Determine the (X, Y) coordinate at the center of the cell enclosing the given text.  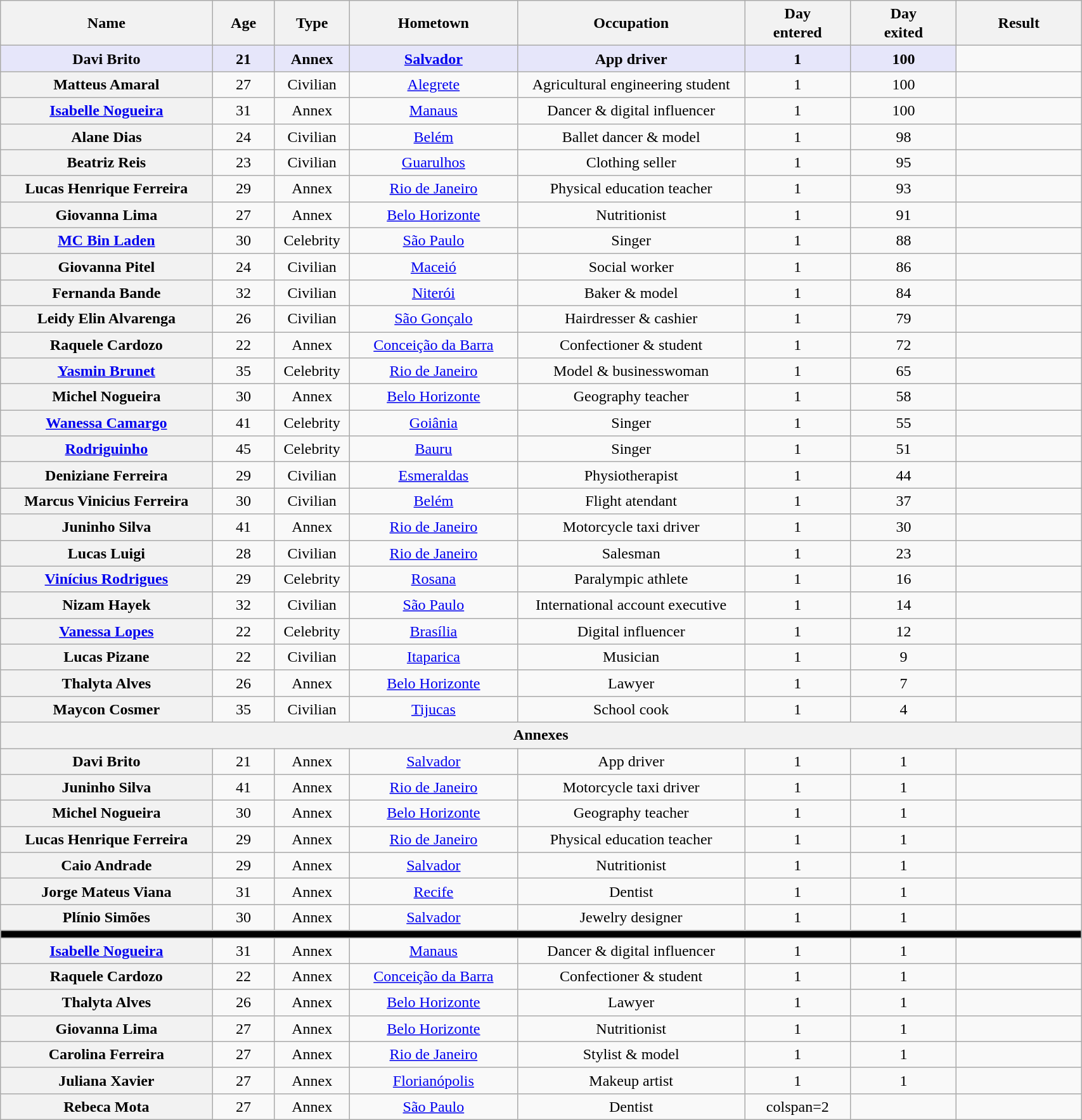
72 (904, 345)
Age (243, 23)
Rodriguinho (106, 449)
44 (904, 475)
Alane Dias (106, 137)
Paralympic athlete (631, 579)
Vinícius Rodrigues (106, 579)
Recife (434, 891)
37 (904, 501)
Social worker (631, 266)
Maycon Cosmer (106, 709)
colspan=2 (797, 1107)
Salesman (631, 553)
55 (904, 423)
4 (904, 709)
Esmeraldas (434, 475)
Digital influencer (631, 631)
Lucas Luigi (106, 553)
91 (904, 214)
Jorge Mateus Viana (106, 891)
Musician (631, 657)
Alegrete (434, 85)
45 (243, 449)
Hometown (434, 23)
Name (106, 23)
Tijucas (434, 709)
São Gonçalo (434, 318)
Caio Andrade (106, 866)
Bauru (434, 449)
Stylist & model (631, 1055)
9 (904, 657)
Itaparica (434, 657)
65 (904, 371)
Rebeca Mota (106, 1107)
Lucas Pizane (106, 657)
Type (312, 23)
Model & businesswoman (631, 371)
Beatriz Reis (106, 162)
Maceió (434, 266)
Physiotherapist (631, 475)
Juliana Xavier (106, 1080)
93 (904, 189)
88 (904, 241)
Result (1019, 23)
28 (243, 553)
Brasília (434, 631)
Nizam Hayek (106, 605)
7 (904, 683)
Agricultural engineering student (631, 85)
Niterói (434, 293)
Leidy Elin Alvarenga (106, 318)
Baker & model (631, 293)
58 (904, 397)
Deniziane Ferreira (106, 475)
Plínio Simões (106, 918)
School cook (631, 709)
Flight atendant (631, 501)
Florianópolis (434, 1080)
Clothing seller (631, 162)
Carolina Ferreira (106, 1055)
International account executive (631, 605)
Makeup artist (631, 1080)
Guarulhos (434, 162)
Ballet dancer & model (631, 137)
86 (904, 266)
Wanessa Camargo (106, 423)
Dayentered (797, 23)
95 (904, 162)
Dayexited (904, 23)
84 (904, 293)
Fernanda Bande (106, 293)
Annexes (541, 735)
Marcus Vinicius Ferreira (106, 501)
98 (904, 137)
79 (904, 318)
Matteus Amaral (106, 85)
Occupation (631, 23)
Hairdresser & cashier (631, 318)
14 (904, 605)
16 (904, 579)
Rosana (434, 579)
Giovanna Pitel (106, 266)
Vanessa Lopes (106, 631)
12 (904, 631)
Goiânia (434, 423)
51 (904, 449)
MC Bin Laden (106, 241)
Jewelry designer (631, 918)
Yasmin Brunet (106, 371)
